From the cell containing the given text, extract its center point as [X, Y] coordinate. 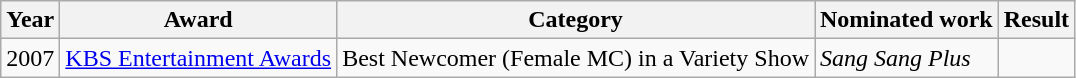
Award [198, 20]
Sang Sang Plus [906, 58]
KBS Entertainment Awards [198, 58]
Result [1036, 20]
2007 [30, 58]
Nominated work [906, 20]
Best Newcomer (Female MC) in a Variety Show [576, 58]
Category [576, 20]
Year [30, 20]
